Detect which cell encompasses the target text, then output its (x, y) center coordinate. 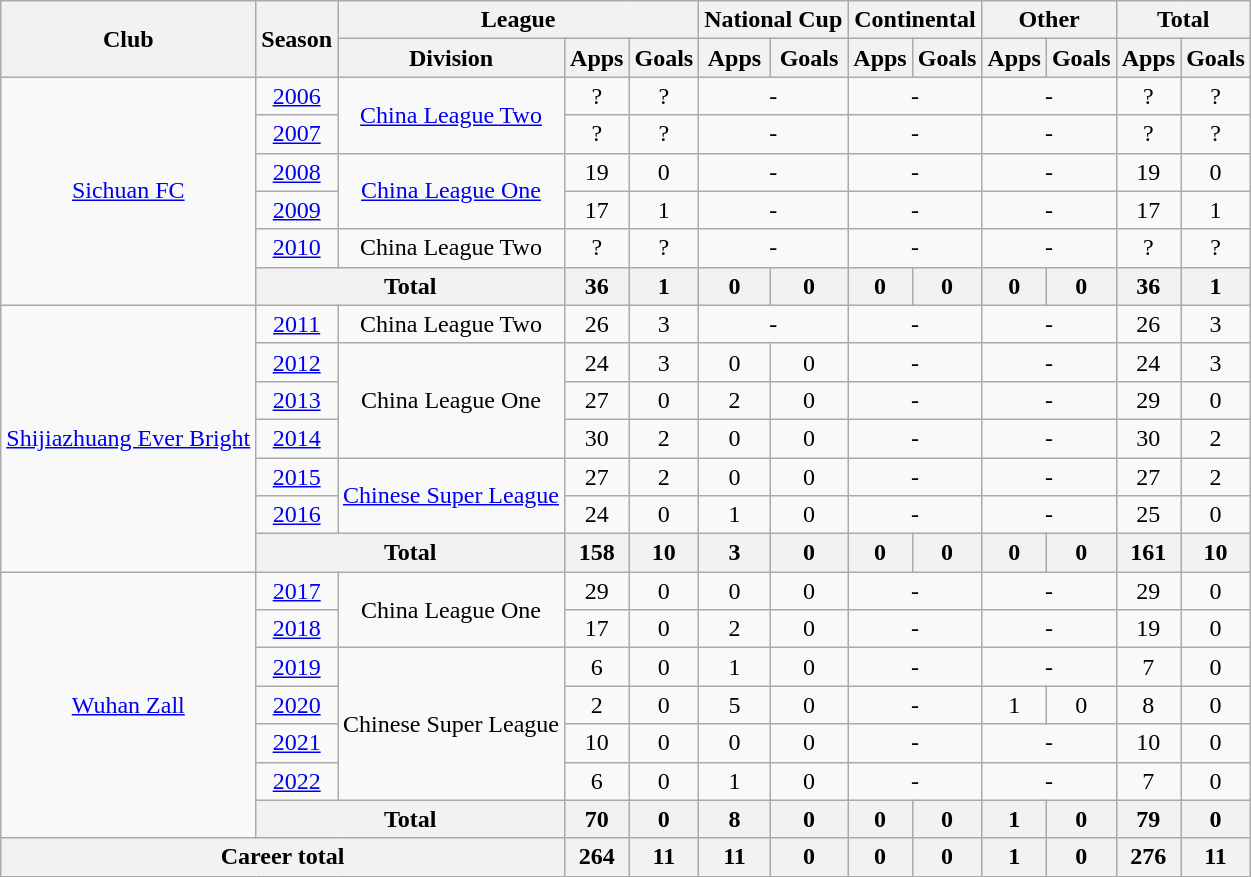
2018 (297, 629)
2012 (297, 362)
2006 (297, 96)
2013 (297, 400)
2011 (297, 324)
Other (1049, 20)
2007 (297, 134)
70 (597, 819)
158 (597, 553)
2017 (297, 591)
2008 (297, 172)
2020 (297, 705)
2021 (297, 743)
Club (128, 39)
League (518, 20)
79 (1148, 819)
276 (1148, 857)
Season (297, 39)
Sichuan FC (128, 191)
2015 (297, 477)
Career total (283, 857)
Wuhan Zall (128, 705)
2014 (297, 438)
Division (452, 58)
264 (597, 857)
5 (735, 705)
2010 (297, 248)
Shijiazhuang Ever Bright (128, 438)
Continental (915, 20)
2019 (297, 667)
2016 (297, 515)
161 (1148, 553)
2022 (297, 781)
National Cup (774, 20)
2009 (297, 210)
25 (1148, 515)
